Return (x, y) of the center of cell containing provided text 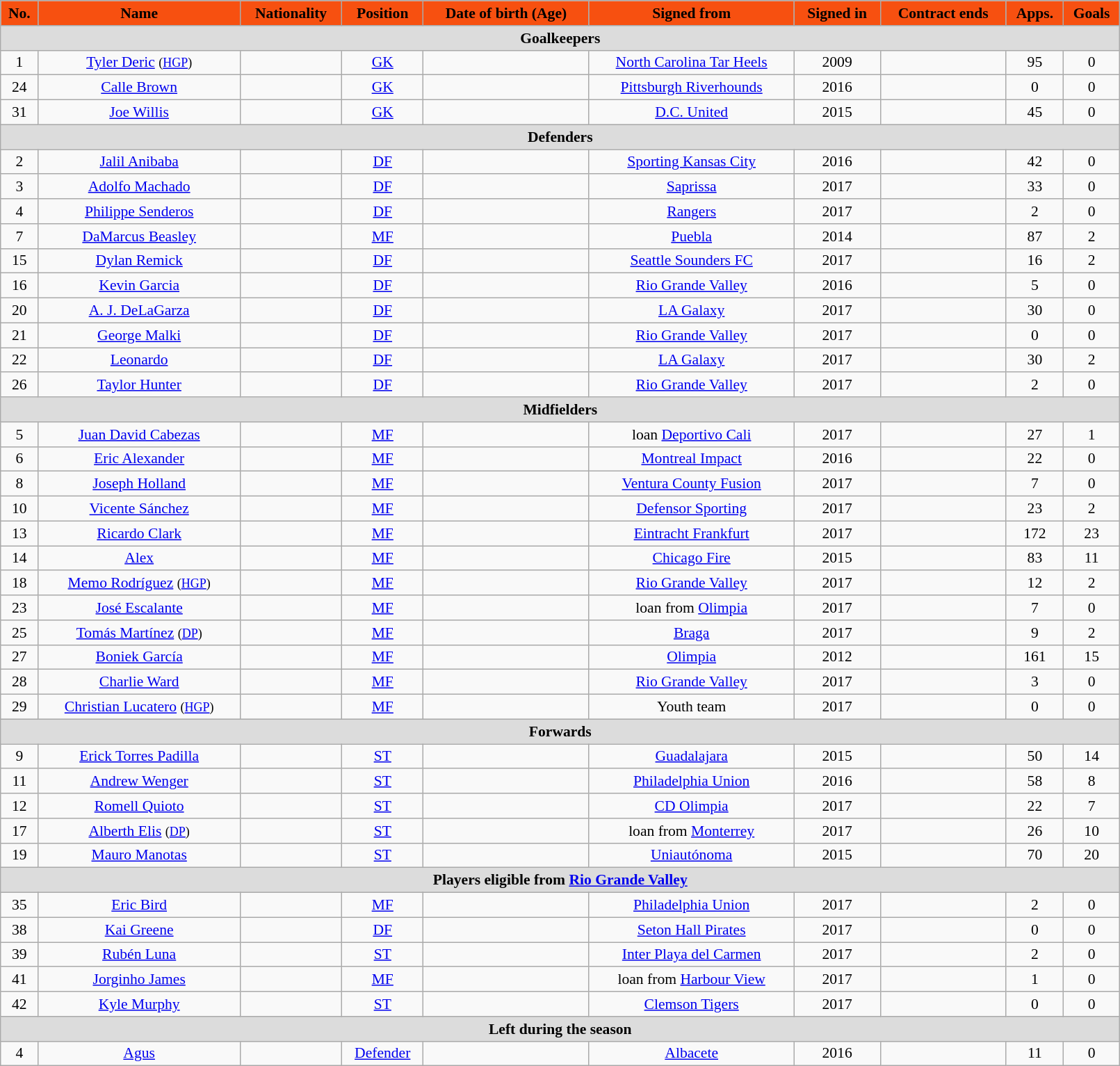
29 (19, 707)
13 (19, 533)
Erick Torres Padilla (139, 757)
Andrew Wenger (139, 782)
19 (19, 855)
70 (1034, 855)
35 (19, 905)
Rubén Luna (139, 955)
83 (1034, 558)
Calle Brown (139, 88)
Olimpia (691, 657)
Juan David Cabezas (139, 435)
Signed in (837, 13)
50 (1034, 757)
Guadalajara (691, 757)
161 (1034, 657)
DaMarcus Beasley (139, 236)
Puebla (691, 236)
Philippe Senderos (139, 211)
87 (1034, 236)
Chicago Fire (691, 558)
Defensor Sporting (691, 509)
Nationality (291, 13)
José Escalante (139, 608)
Eintracht Frankfurt (691, 533)
18 (19, 583)
loan from Olimpia (691, 608)
Date of birth (Age) (506, 13)
No. (19, 13)
Braga (691, 633)
D.C. United (691, 113)
Seattle Sounders FC (691, 261)
Defender (382, 1053)
Sporting Kansas City (691, 162)
Apps. (1034, 13)
28 (19, 682)
45 (1034, 113)
Signed from (691, 13)
Kyle Murphy (139, 1004)
Kai Greene (139, 930)
Mauro Manotas (139, 855)
21 (19, 335)
17 (19, 831)
loan from Monterrey (691, 831)
2009 (837, 63)
A. J. DeLaGarza (139, 311)
24 (19, 88)
Christian Lucatero (HGP) (139, 707)
Joseph Holland (139, 484)
Youth team (691, 707)
2014 (837, 236)
Dylan Remick (139, 261)
Defenders (560, 137)
loan from Harbour View (691, 980)
George Malki (139, 335)
Boniek García (139, 657)
Eric Alexander (139, 459)
Tomás Martínez (DP) (139, 633)
Jalil Anibaba (139, 162)
31 (19, 113)
Midfielders (560, 410)
25 (19, 633)
41 (19, 980)
Pittsburgh Riverhounds (691, 88)
Jorginho James (139, 980)
Leonardo (139, 360)
Ricardo Clark (139, 533)
Charlie Ward (139, 682)
172 (1034, 533)
Contract ends (943, 13)
Left during the season (560, 1029)
Ventura County Fusion (691, 484)
Goals (1091, 13)
Agus (139, 1053)
Name (139, 13)
Adolfo Machado (139, 187)
loan Deportivo Cali (691, 435)
Seton Hall Pirates (691, 930)
Kevin Garcia (139, 286)
Romell Quioto (139, 806)
Clemson Tigers (691, 1004)
Goalkeepers (560, 38)
Eric Bird (139, 905)
Joe Willis (139, 113)
Albacete (691, 1053)
6 (19, 459)
Forwards (560, 732)
Inter Playa del Carmen (691, 955)
North Carolina Tar Heels (691, 63)
Alex (139, 558)
95 (1034, 63)
39 (19, 955)
CD Olimpia (691, 806)
Taylor Hunter (139, 385)
33 (1034, 187)
38 (19, 930)
Tyler Deric (HGP) (139, 63)
Saprissa (691, 187)
Position (382, 13)
Montreal Impact (691, 459)
58 (1034, 782)
Vicente Sánchez (139, 509)
Players eligible from Rio Grande Valley (560, 880)
Rangers (691, 211)
2012 (837, 657)
Uniautónoma (691, 855)
Memo Rodríguez (HGP) (139, 583)
Alberth Elis (DP) (139, 831)
